Determine the (X, Y) coordinate at the center of the cell enclosing the given text.  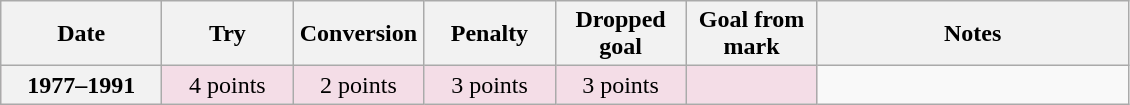
Goal from mark (752, 34)
2 points (358, 85)
Date (82, 34)
Notes (972, 34)
Conversion (358, 34)
Penalty (490, 34)
Try (228, 34)
Dropped goal (620, 34)
4 points (228, 85)
1977–1991 (82, 85)
